Return (x, y) of the center of cell containing provided text 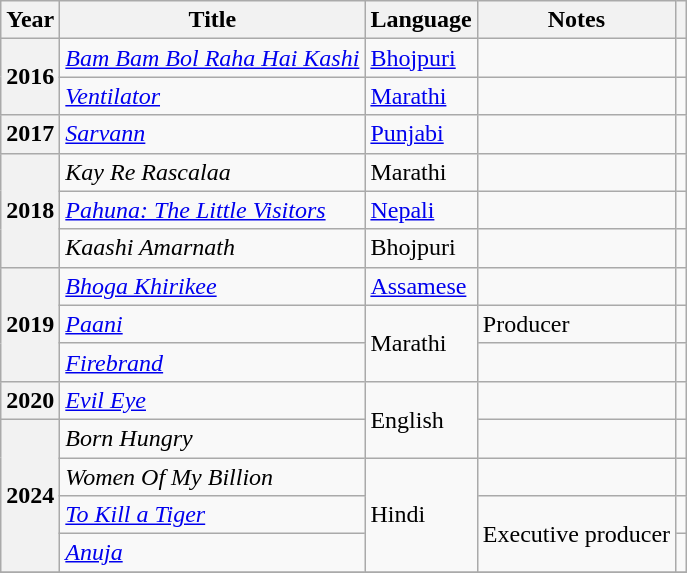
Firebrand (212, 362)
Title (212, 20)
Punjabi (421, 134)
2018 (30, 210)
Hindi (421, 515)
Sarvann (212, 134)
Evil Eye (212, 400)
Nepali (421, 210)
2017 (30, 134)
Anuja (212, 553)
Born Hungry (212, 438)
Producer (576, 324)
Executive producer (576, 534)
Women Of My Billion (212, 477)
Notes (576, 20)
Year (30, 20)
Paani (212, 324)
Bhoga Khirikee (212, 286)
Ventilator (212, 96)
English (421, 419)
2019 (30, 324)
Kaashi Amarnath (212, 248)
Bam Bam Bol Raha Hai Kashi (212, 58)
2020 (30, 400)
2016 (30, 77)
Language (421, 20)
To Kill a Tiger (212, 515)
Assamese (421, 286)
Pahuna: The Little Visitors (212, 210)
2024 (30, 495)
Kay Re Rascalaa (212, 172)
